Pinpoint the cell where the given text exists, returning its (x, y) midpoint coordinate. 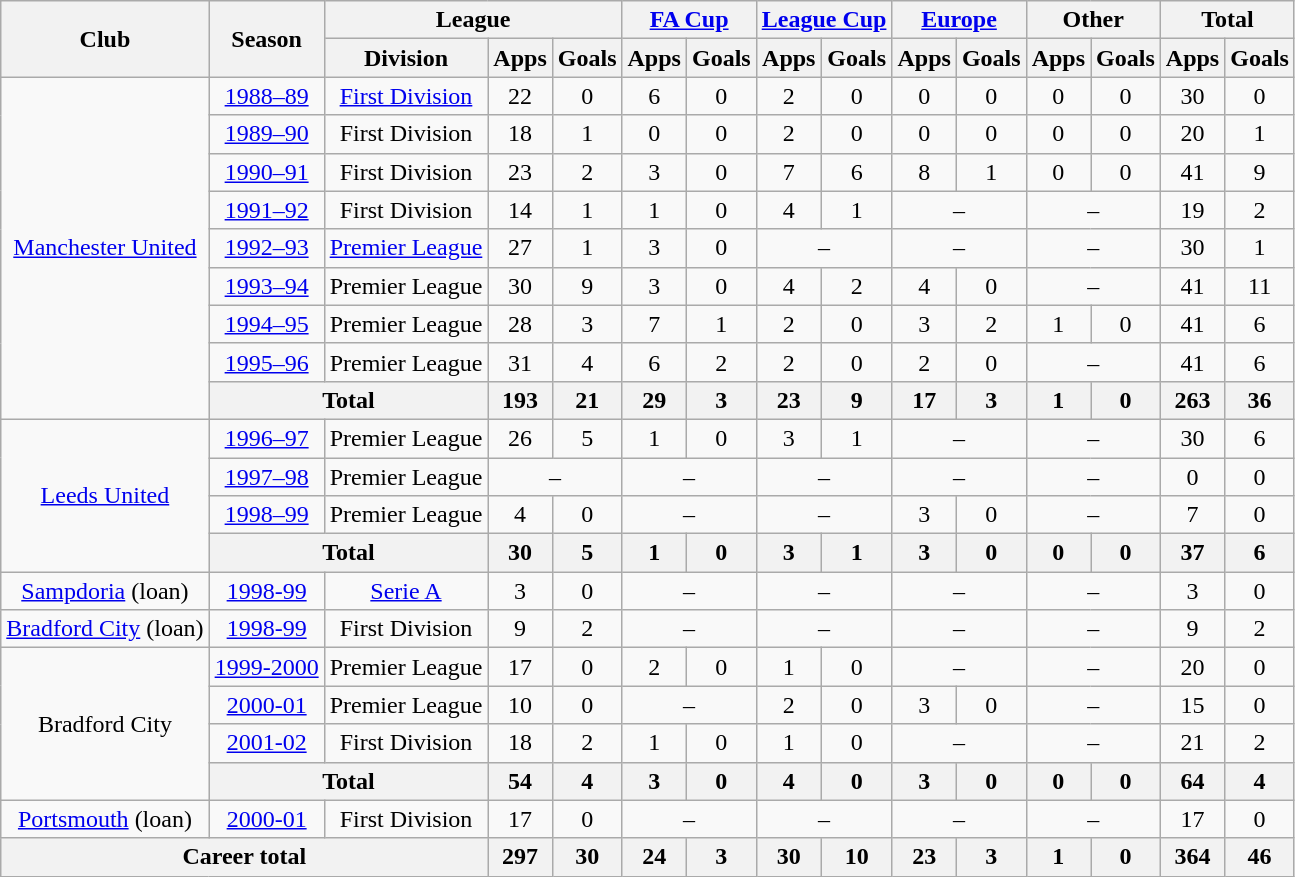
11 (1260, 286)
Career total (244, 857)
FA Cup (689, 20)
Bradford City (loan) (105, 629)
54 (520, 781)
2001-02 (266, 743)
Leeds United (105, 495)
1997–98 (266, 477)
1995–96 (266, 362)
Europe (959, 20)
1988–89 (266, 96)
Manchester United (105, 248)
1994–95 (266, 324)
24 (654, 857)
31 (520, 362)
36 (1260, 400)
1996–97 (266, 438)
22 (520, 96)
Season (266, 39)
Other (1093, 20)
37 (1192, 553)
Sampdoria (loan) (105, 591)
Club (105, 39)
1998–99 (266, 515)
19 (1192, 210)
263 (1192, 400)
27 (520, 248)
1993–94 (266, 286)
193 (520, 400)
Bradford City (105, 724)
Portsmouth (loan) (105, 819)
28 (520, 324)
26 (520, 438)
297 (520, 857)
46 (1260, 857)
Serie A (406, 591)
League (473, 20)
League Cup (824, 20)
1989–90 (266, 134)
1990–91 (266, 172)
1991–92 (266, 210)
1999-2000 (266, 667)
15 (1192, 705)
364 (1192, 857)
Division (406, 58)
1992–93 (266, 248)
64 (1192, 781)
29 (654, 400)
8 (924, 172)
14 (520, 210)
